Pinpoint the cell where the given text exists, returning its (X, Y) midpoint coordinate. 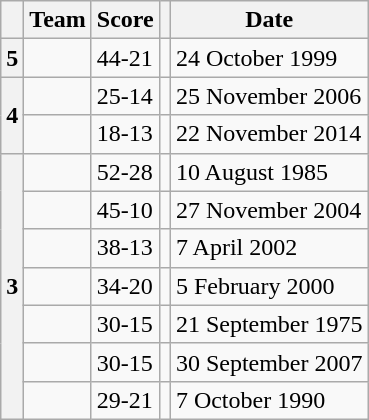
30 September 2007 (269, 362)
10 August 1985 (269, 172)
38-13 (125, 248)
Date (269, 20)
5 February 2000 (269, 286)
Team (58, 20)
3 (12, 286)
25 November 2006 (269, 96)
22 November 2014 (269, 134)
18-13 (125, 134)
44-21 (125, 58)
52-28 (125, 172)
24 October 1999 (269, 58)
7 April 2002 (269, 248)
4 (12, 115)
Score (125, 20)
29-21 (125, 400)
5 (12, 58)
21 September 1975 (269, 324)
7 October 1990 (269, 400)
25-14 (125, 96)
45-10 (125, 210)
27 November 2004 (269, 210)
34-20 (125, 286)
